Find where the given text appears and provide that cell's center as (X, Y) coordinate. 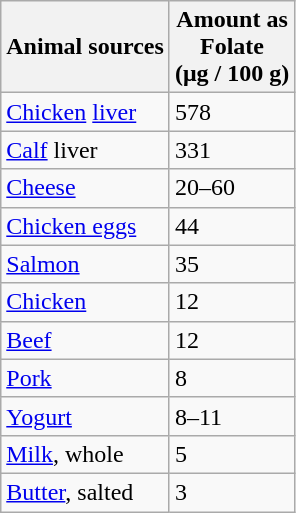
Beef (86, 340)
Animal sources (86, 47)
8–11 (232, 416)
Salmon (86, 264)
Pork (86, 378)
Chicken (86, 302)
Milk, whole (86, 454)
Butter, salted (86, 492)
20–60 (232, 188)
331 (232, 150)
3 (232, 492)
Yogurt (86, 416)
8 (232, 378)
Amount asFolate (μg / 100 g) (232, 47)
Chicken eggs (86, 226)
578 (232, 112)
44 (232, 226)
Calf liver (86, 150)
5 (232, 454)
35 (232, 264)
Chicken liver (86, 112)
Cheese (86, 188)
